Scan for the cell matching the given text and deliver its (X, Y) coordinate at center. 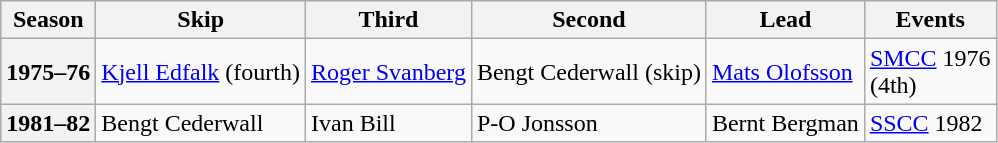
Mats Olofsson (785, 72)
P-O Jonsson (588, 123)
Skip (201, 20)
Roger Svanberg (388, 72)
Kjell Edfalk (fourth) (201, 72)
SSCC 1982 (930, 123)
Bengt Cederwall (skip) (588, 72)
Bernt Bergman (785, 123)
Lead (785, 20)
Events (930, 20)
1981–82 (48, 123)
SMCC 1976 (4th) (930, 72)
Ivan Bill (388, 123)
1975–76 (48, 72)
Bengt Cederwall (201, 123)
Third (388, 20)
Second (588, 20)
Season (48, 20)
